Extract the (x, y) coordinate from the center of the cell holding the provided text.  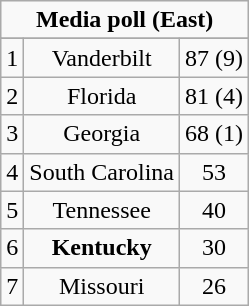
Tennessee (102, 210)
Vanderbilt (102, 58)
7 (12, 286)
26 (214, 286)
3 (12, 134)
5 (12, 210)
2 (12, 96)
30 (214, 248)
Kentucky (102, 248)
87 (9) (214, 58)
Georgia (102, 134)
68 (1) (214, 134)
53 (214, 172)
6 (12, 248)
Florida (102, 96)
South Carolina (102, 172)
4 (12, 172)
Missouri (102, 286)
81 (4) (214, 96)
40 (214, 210)
Media poll (East) (125, 20)
1 (12, 58)
